Determine the [x, y] coordinate at the center of the cell enclosing the given text.  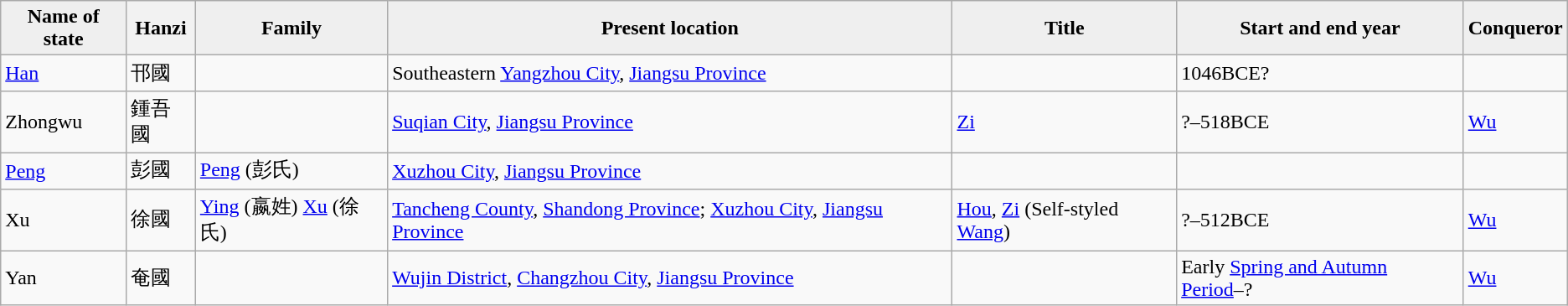
Xu [64, 220]
奄國 [161, 278]
Ying (嬴姓) Xu (徐氏) [291, 220]
鍾吾國 [161, 122]
Han [64, 74]
Wujin District, Changzhou City, Jiangsu Province [670, 278]
Hou, Zi (Self-styled Wang) [1065, 220]
邗國 [161, 74]
1046BCE? [1320, 74]
Name of state [64, 29]
?–512BCE [1320, 220]
Early Spring and Autumn Period–? [1320, 278]
彭國 [161, 171]
Xuzhou City, Jiangsu Province [670, 171]
Present location [670, 29]
Family [291, 29]
徐國 [161, 220]
Tancheng County, Shandong Province; Xuzhou City, Jiangsu Province [670, 220]
Title [1065, 29]
Peng [64, 171]
Conqueror [1515, 29]
?–518BCE [1320, 122]
Peng (彭氏) [291, 171]
Start and end year [1320, 29]
Zhongwu [64, 122]
Suqian City, Jiangsu Province [670, 122]
Hanzi [161, 29]
Southeastern Yangzhou City, Jiangsu Province [670, 74]
Yan [64, 278]
Zi [1065, 122]
